Return the (x, y) coordinate for the center point of the cell that contains the specified text.  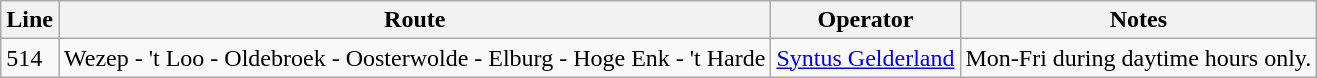
Operator (866, 20)
Mon-Fri during daytime hours only. (1138, 58)
Line (30, 20)
Route (414, 20)
Notes (1138, 20)
Syntus Gelderland (866, 58)
Wezep - 't Loo - Oldebroek - Oosterwolde - Elburg - Hoge Enk - 't Harde (414, 58)
514 (30, 58)
